For the text-containing cell, return its midpoint in (x, y) coordinate format. 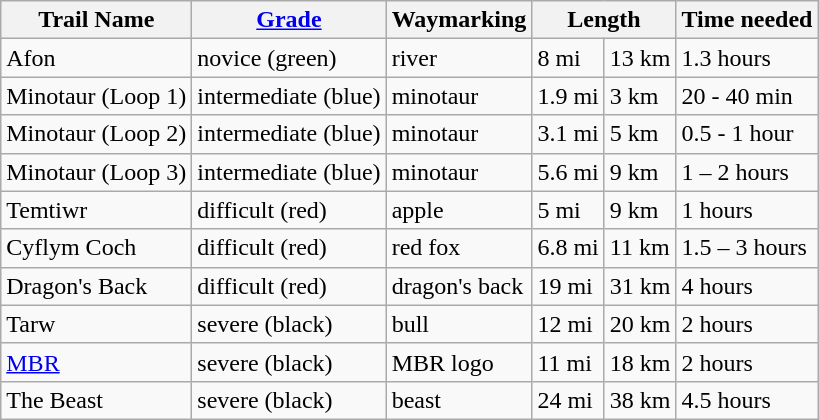
apple (459, 210)
Grade (289, 20)
5 mi (568, 210)
18 km (640, 362)
3.1 mi (568, 134)
Length (604, 20)
beast (459, 400)
6.8 mi (568, 248)
20 - 40 min (747, 96)
38 km (640, 400)
MBR logo (459, 362)
19 mi (568, 286)
5.6 mi (568, 172)
5 km (640, 134)
Time needed (747, 20)
bull (459, 324)
0.5 - 1 hour (747, 134)
1.5 – 3 hours (747, 248)
MBR (96, 362)
Tarw (96, 324)
Cyflym Coch (96, 248)
Afon (96, 58)
Minotaur (Loop 3) (96, 172)
Waymarking (459, 20)
The Beast (96, 400)
red fox (459, 248)
1.3 hours (747, 58)
31 km (640, 286)
dragon's back (459, 286)
24 mi (568, 400)
1 hours (747, 210)
4 hours (747, 286)
river (459, 58)
novice (green) (289, 58)
13 km (640, 58)
Temtiwr (96, 210)
1.9 mi (568, 96)
12 mi (568, 324)
Dragon's Back (96, 286)
Minotaur (Loop 2) (96, 134)
11 mi (568, 362)
Minotaur (Loop 1) (96, 96)
11 km (640, 248)
3 km (640, 96)
4.5 hours (747, 400)
Trail Name (96, 20)
20 km (640, 324)
1 – 2 hours (747, 172)
8 mi (568, 58)
